Return [x, y] of the center of cell containing provided text 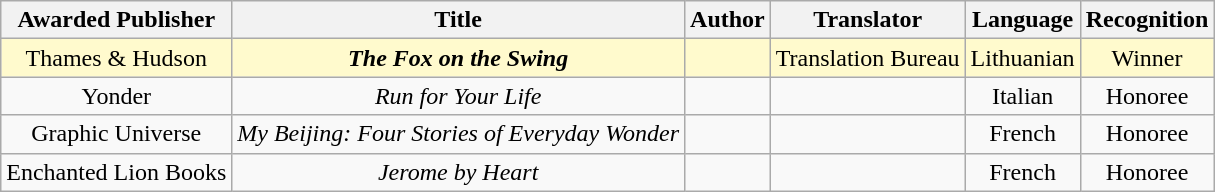
Lithuanian [1022, 58]
Graphic Universe [116, 134]
Translation Bureau [868, 58]
Yonder [116, 96]
Recognition [1147, 20]
Jerome by Heart [458, 172]
Thames & Hudson [116, 58]
Language [1022, 20]
Run for Your Life [458, 96]
Title [458, 20]
Author [728, 20]
The Fox on the Swing [458, 58]
My Beijing: Four Stories of Everyday Wonder [458, 134]
Italian [1022, 96]
Translator [868, 20]
Awarded Publisher [116, 20]
Winner [1147, 58]
Enchanted Lion Books [116, 172]
